Scan for the cell matching the given text and deliver its (x, y) coordinate at center. 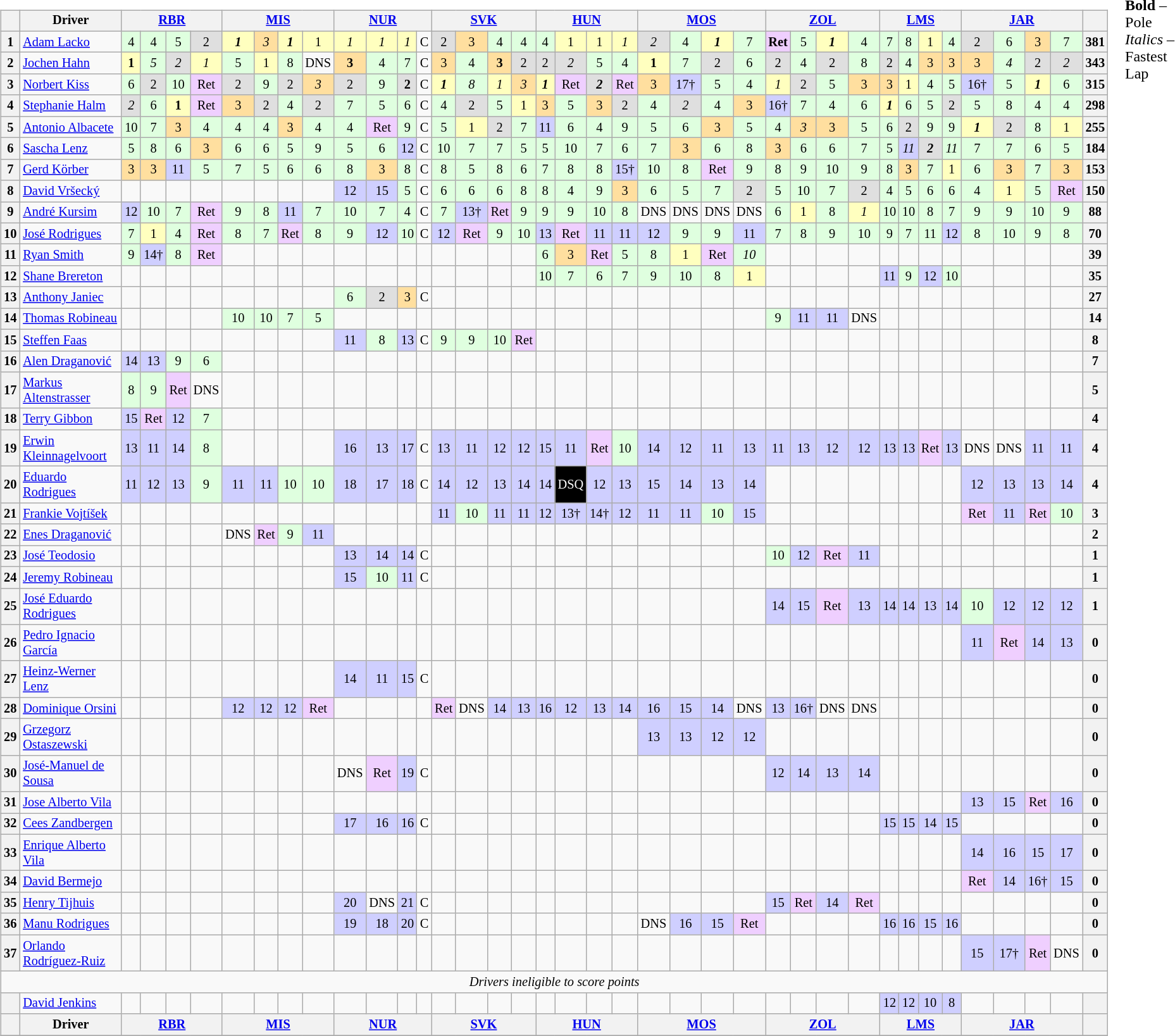
Erwin Kleinnagelvoort (71, 448)
30 (10, 773)
25 (10, 606)
Heinz-Werner Lenz (71, 679)
Cees Zandbergen (71, 824)
22 (10, 535)
381 (1095, 42)
Terry Gibbon (71, 419)
Enes Draganović (71, 535)
153 (1095, 170)
Alen Draganović (71, 361)
Jochen Hahn (71, 63)
Ryan Smith (71, 255)
32 (10, 824)
Enrique Alberto Vila (71, 852)
23 (10, 556)
Shane Brereton (71, 277)
34 (10, 882)
André Kursim (71, 213)
José-Manuel de Sousa (71, 773)
Eduardo Rodrigues (71, 485)
Gerd Körber (71, 170)
Thomas Robineau (71, 319)
31 (10, 802)
15† (625, 170)
37 (10, 953)
David Vršecký (71, 191)
Adam Lacko (71, 42)
24 (10, 577)
Antonio Albacete (71, 127)
Pedro Ignacio García (71, 643)
315 (1095, 85)
Norbert Kiss (71, 85)
33 (10, 852)
David Jenkins (71, 1003)
Jose Alberto Vila (71, 802)
28 (10, 708)
Jeremy Robineau (71, 577)
Henry Tijhuis (71, 903)
298 (1095, 106)
Steffen Faas (71, 340)
Stephanie Halm (71, 106)
343 (1095, 63)
150 (1095, 191)
36 (10, 924)
José Eduardo Rodrigues (71, 606)
39 (1095, 255)
Dominique Orsini (71, 708)
José Rodrigues (71, 234)
Drivers ineligible to score points (554, 982)
Orlando Rodríguez-Ruiz (71, 953)
José Teodosio (71, 556)
DSQ (571, 485)
88 (1095, 213)
Manu Rodrigues (71, 924)
184 (1095, 149)
26 (10, 643)
29 (10, 737)
Markus Altenstrasser (71, 390)
Sascha Lenz (71, 149)
255 (1095, 127)
David Bermejo (71, 882)
Grzegorz Ostaszewski (71, 737)
70 (1095, 234)
Anthony Janiec (71, 297)
Frankie Vojtíšek (71, 513)
